Output the [X, Y] coordinate of the center of the cell containing the given text.  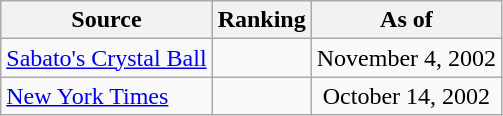
As of [406, 20]
Ranking [262, 20]
Sabato's Crystal Ball [106, 58]
October 14, 2002 [406, 96]
New York Times [106, 96]
November 4, 2002 [406, 58]
Source [106, 20]
